Determine the [X, Y] coordinate at the center of the cell enclosing the given text.  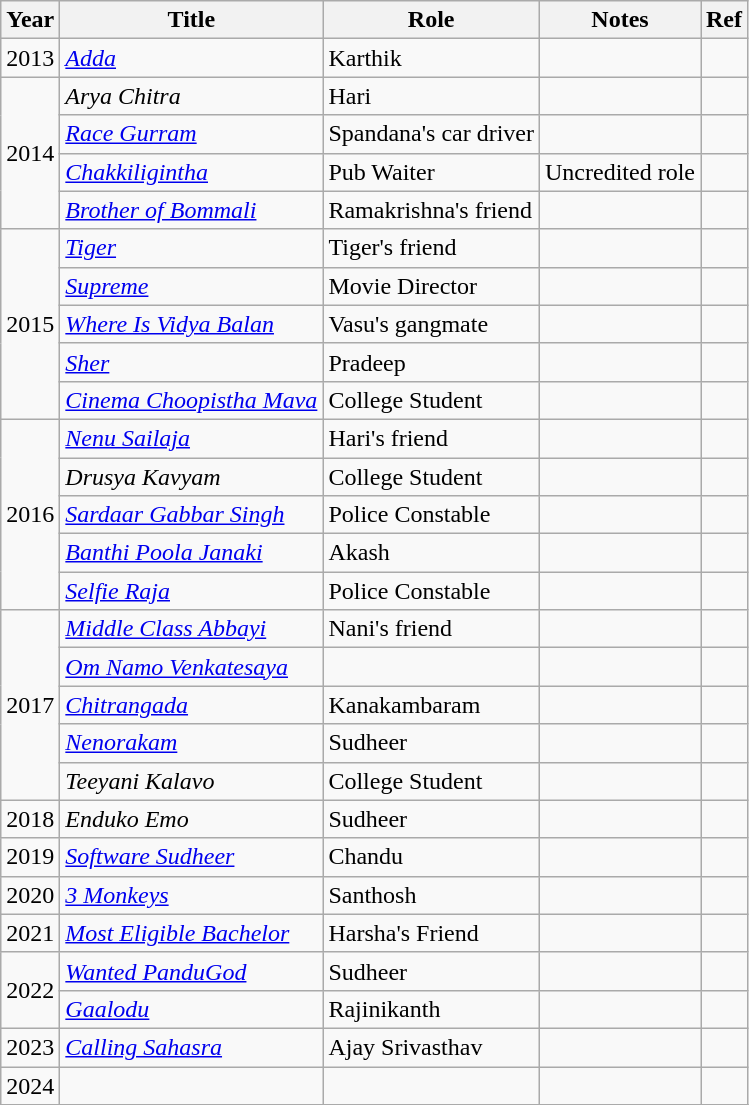
Drusya Kavyam [192, 477]
Rajinikanth [432, 1009]
Banthi Poola Janaki [192, 553]
Race Gurram [192, 134]
Cinema Choopistha Mava [192, 400]
Karthik [432, 58]
Santhosh [432, 895]
Arya Chitra [192, 96]
Nani's friend [432, 629]
2022 [30, 990]
Akash [432, 553]
Pradeep [432, 362]
2021 [30, 933]
2023 [30, 1047]
Chitrangada [192, 705]
Wanted PanduGod [192, 971]
2014 [30, 153]
Movie Director [432, 286]
Selfie Raja [192, 591]
2015 [30, 324]
Title [192, 20]
2016 [30, 514]
Hari's friend [432, 438]
Chakkiligintha [192, 172]
2013 [30, 58]
Vasu's gangmate [432, 324]
Sher [192, 362]
Ajay Srivasthav [432, 1047]
Brother of Bommali [192, 210]
Tiger [192, 248]
Enduko Emo [192, 819]
2024 [30, 1085]
2019 [30, 857]
Om Namo Venkatesaya [192, 667]
Ramakrishna's friend [432, 210]
2017 [30, 705]
Adda [192, 58]
Nenu Sailaja [192, 438]
Pub Waiter [432, 172]
Ref [724, 20]
Hari [432, 96]
2020 [30, 895]
Most Eligible Bachelor [192, 933]
Sardaar Gabbar Singh [192, 515]
Kanakambaram [432, 705]
Gaalodu [192, 1009]
Tiger's friend [432, 248]
Where Is Vidya Balan [192, 324]
Harsha's Friend [432, 933]
Software Sudheer [192, 857]
2018 [30, 819]
Role [432, 20]
Spandana's car driver [432, 134]
Teeyani Kalavo [192, 781]
Nenorakam [192, 743]
Chandu [432, 857]
Year [30, 20]
Middle Class Abbayi [192, 629]
Calling Sahasra [192, 1047]
Notes [620, 20]
3 Monkeys [192, 895]
Supreme [192, 286]
Uncredited role [620, 172]
